Extract the [X, Y] coordinate from the center of the cell holding the provided text.  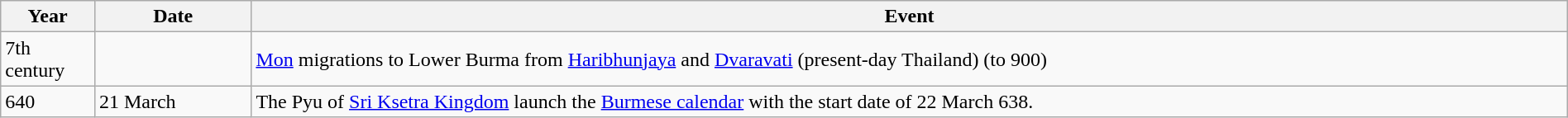
640 [48, 101]
Mon migrations to Lower Burma from Haribhunjaya and Dvaravati (present-day Thailand) (to 900) [910, 59]
Event [910, 17]
Date [172, 17]
Year [48, 17]
7th century [48, 59]
The Pyu of Sri Ksetra Kingdom launch the Burmese calendar with the start date of 22 March 638. [910, 101]
21 March [172, 101]
